Determine the (x, y) coordinate at the center of the cell enclosing the given text.  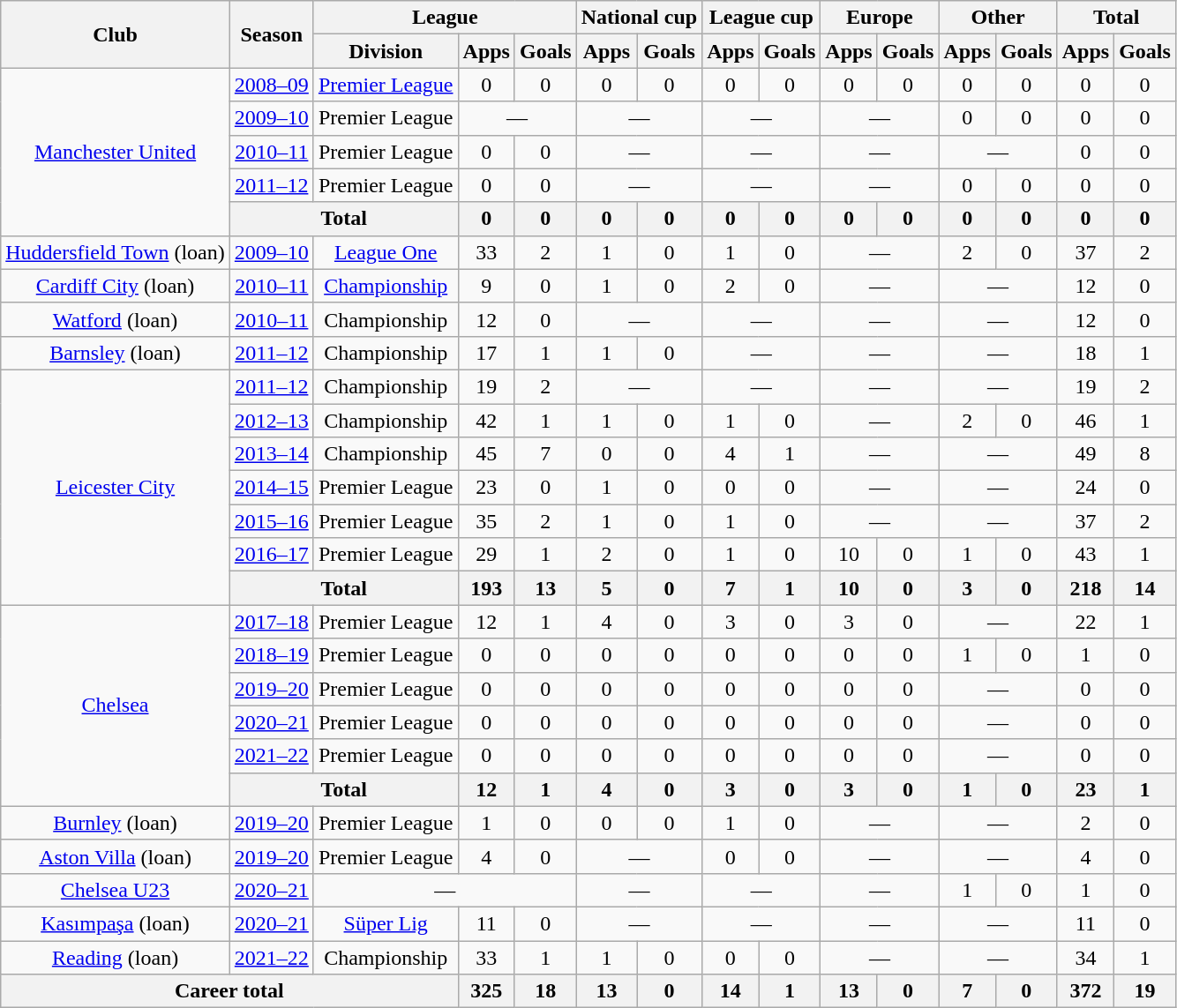
2015–16 (272, 521)
Aston Villa (loan) (116, 856)
2016–17 (272, 555)
Cardiff City (loan) (116, 286)
45 (486, 454)
2008–09 (272, 85)
League One (386, 252)
Watford (loan) (116, 319)
Europe (880, 18)
Division (386, 51)
193 (486, 588)
Barnsley (loan) (116, 353)
2014–15 (272, 488)
Club (116, 34)
34 (1085, 957)
35 (486, 521)
Chelsea (116, 706)
League cup (761, 18)
29 (486, 555)
5 (606, 588)
Leicester City (116, 487)
Kasımpaşa (loan) (116, 923)
Career total (229, 991)
22 (1085, 622)
Reading (loan) (116, 957)
24 (1085, 488)
2012–13 (272, 421)
Burnley (loan) (116, 823)
218 (1085, 588)
43 (1085, 555)
National cup (639, 18)
2013–14 (272, 454)
325 (486, 991)
46 (1085, 421)
Season (272, 34)
372 (1085, 991)
2017–18 (272, 622)
42 (486, 421)
Süper Lig (386, 923)
Huddersfield Town (loan) (116, 252)
League (445, 18)
Manchester United (116, 152)
8 (1145, 454)
Other (998, 18)
Chelsea U23 (116, 890)
49 (1085, 454)
17 (486, 353)
2018–19 (272, 655)
9 (486, 286)
